Determine the [x, y] coordinate at the center of the cell enclosing the given text.  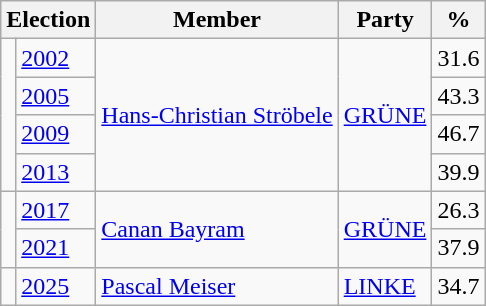
43.3 [458, 96]
2009 [56, 134]
% [458, 20]
Canan Bayram [217, 229]
37.9 [458, 248]
Election [48, 20]
Party [385, 20]
2017 [56, 210]
34.7 [458, 286]
31.6 [458, 58]
2002 [56, 58]
LINKE [385, 286]
Pascal Meiser [217, 286]
Hans-Christian Ströbele [217, 115]
Member [217, 20]
26.3 [458, 210]
39.9 [458, 172]
2005 [56, 96]
46.7 [458, 134]
2021 [56, 248]
2013 [56, 172]
2025 [56, 286]
